Provide the (X, Y) coordinate of the cell's center where the given text is located.  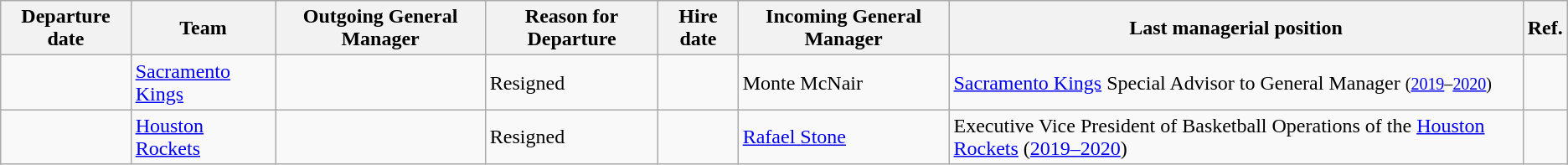
Hire date (699, 28)
Rafael Stone (843, 137)
Ref. (1545, 28)
Team (203, 28)
Reason for Departure (571, 28)
Incoming General Manager (843, 28)
Last managerial position (1236, 28)
Departure date (65, 28)
Sacramento Kings (203, 82)
Executive Vice President of Basketball Operations of the Houston Rockets (2019–2020) (1236, 137)
Monte McNair (843, 82)
Sacramento Kings Special Advisor to General Manager (2019–2020) (1236, 82)
Houston Rockets (203, 137)
Outgoing General Manager (380, 28)
